Pinpoint the cell where the given text exists, returning its [x, y] midpoint coordinate. 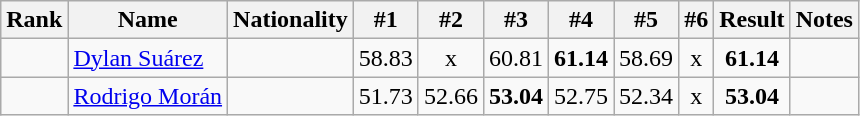
#2 [450, 20]
58.83 [386, 58]
Rank [34, 20]
58.69 [646, 58]
60.81 [516, 58]
#3 [516, 20]
#1 [386, 20]
#4 [582, 20]
Rodrigo Morán [148, 96]
Notes [824, 20]
Result [752, 20]
Name [148, 20]
Nationality [291, 20]
52.66 [450, 96]
#6 [696, 20]
51.73 [386, 96]
52.34 [646, 96]
#5 [646, 20]
52.75 [582, 96]
Dylan Suárez [148, 58]
